Extract the [X, Y] coordinate from the center of the cell holding the provided text.  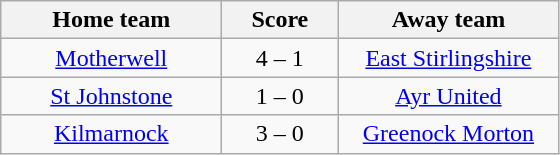
Home team [112, 20]
Ayr United [448, 96]
Away team [448, 20]
East Stirlingshire [448, 58]
Kilmarnock [112, 134]
4 – 1 [280, 58]
3 – 0 [280, 134]
St Johnstone [112, 96]
Motherwell [112, 58]
Greenock Morton [448, 134]
1 – 0 [280, 96]
Score [280, 20]
